For the text-containing cell, return its midpoint in (x, y) coordinate format. 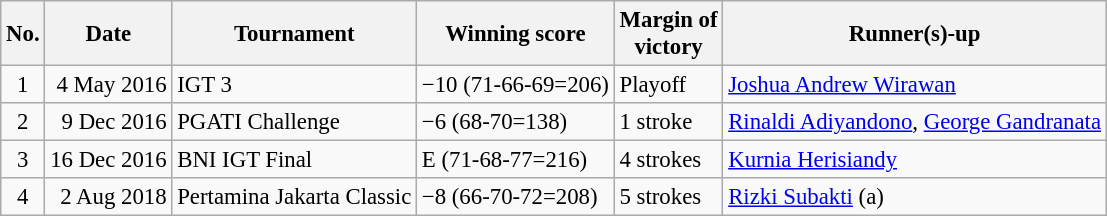
Runner(s)-up (914, 34)
9 Dec 2016 (108, 122)
Rizki Subakti (a) (914, 197)
2 Aug 2018 (108, 197)
4 (23, 197)
Kurnia Herisiandy (914, 160)
Joshua Andrew Wirawan (914, 85)
−6 (68-70=138) (516, 122)
IGT 3 (294, 85)
−8 (66-70-72=208) (516, 197)
Winning score (516, 34)
5 strokes (668, 197)
Playoff (668, 85)
PGATI Challenge (294, 122)
1 stroke (668, 122)
E (71-68-77=216) (516, 160)
−10 (71-66-69=206) (516, 85)
Tournament (294, 34)
4 May 2016 (108, 85)
No. (23, 34)
Rinaldi Adiyandono, George Gandranata (914, 122)
Margin ofvictory (668, 34)
Date (108, 34)
Pertamina Jakarta Classic (294, 197)
4 strokes (668, 160)
16 Dec 2016 (108, 160)
3 (23, 160)
1 (23, 85)
2 (23, 122)
BNI IGT Final (294, 160)
